Locate the cell with the specified text and output its [X, Y] center coordinate. 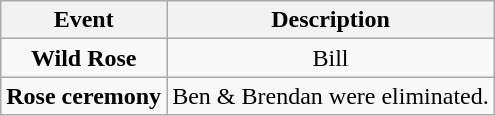
Rose ceremony [84, 96]
Description [331, 20]
Wild Rose [84, 58]
Event [84, 20]
Bill [331, 58]
Ben & Brendan were eliminated. [331, 96]
